Return the (X, Y) coordinate for the center point of the cell that contains the specified text.  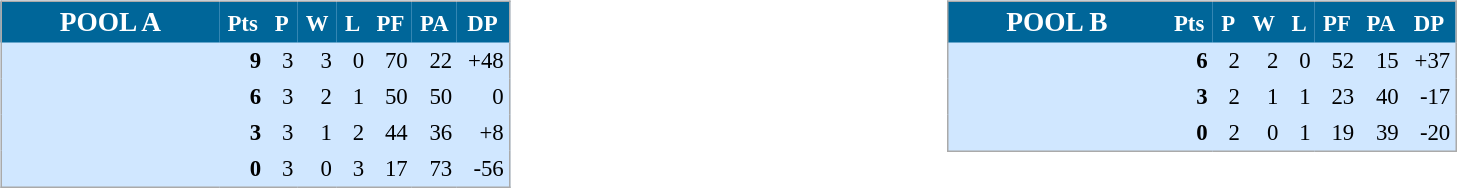
73 (434, 168)
23 (1337, 96)
-20 (1429, 132)
39 (1381, 132)
-56 (483, 168)
15 (1381, 60)
52 (1337, 60)
9 (243, 60)
17 (391, 168)
POOL A (110, 22)
+48 (483, 60)
+8 (483, 132)
22 (434, 60)
POOL B (1056, 22)
44 (391, 132)
-17 (1429, 96)
19 (1337, 132)
40 (1381, 96)
70 (391, 60)
+37 (1429, 60)
36 (434, 132)
